Identify which cell holds the provided text, then report its (x, y) central coordinate. 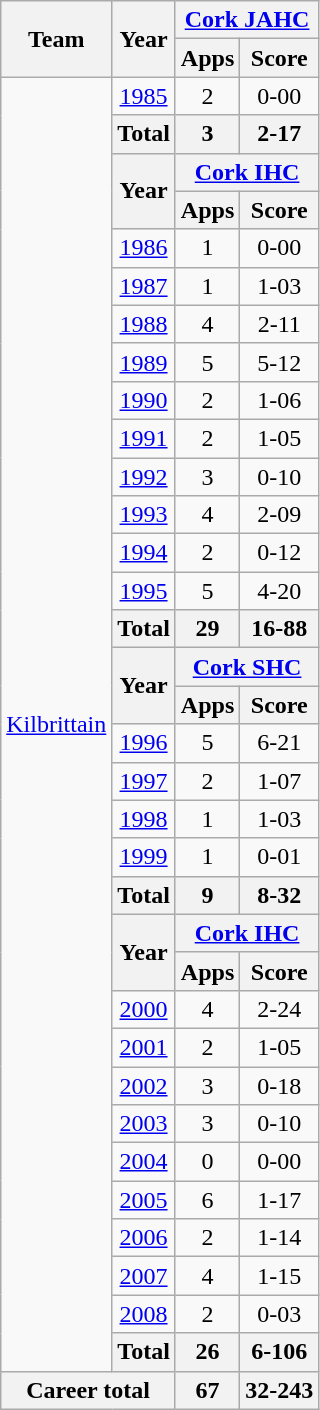
1996 (144, 743)
1-15 (280, 1276)
1986 (144, 248)
2000 (144, 1009)
2-11 (280, 324)
5-12 (280, 362)
2003 (144, 1124)
Kilbrittain (56, 724)
26 (207, 1352)
Career total (88, 1390)
2004 (144, 1162)
1990 (144, 400)
1995 (144, 591)
1985 (144, 96)
1992 (144, 477)
1987 (144, 286)
1993 (144, 515)
2005 (144, 1200)
67 (207, 1390)
1989 (144, 362)
0 (207, 1162)
0-01 (280, 857)
0-12 (280, 553)
1-06 (280, 400)
Cork JAHC (246, 20)
4-20 (280, 591)
32-243 (280, 1390)
6-21 (280, 743)
29 (207, 629)
2007 (144, 1276)
2-09 (280, 515)
1998 (144, 819)
2002 (144, 1085)
6-106 (280, 1352)
Cork SHC (246, 667)
6 (207, 1200)
Team (56, 39)
1994 (144, 553)
0-18 (280, 1085)
1-14 (280, 1238)
1999 (144, 857)
16-88 (280, 629)
1988 (144, 324)
1-17 (280, 1200)
2001 (144, 1047)
9 (207, 895)
8-32 (280, 895)
2-17 (280, 134)
1997 (144, 781)
2008 (144, 1314)
1-07 (280, 781)
2-24 (280, 1009)
2006 (144, 1238)
1991 (144, 438)
0-03 (280, 1314)
